Identify which cell holds the provided text, then report its [x, y] central coordinate. 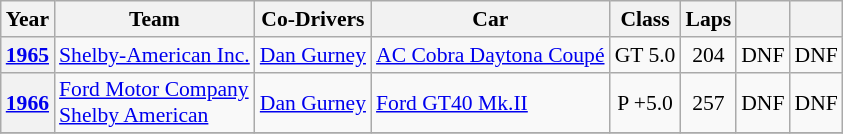
Year [28, 19]
Car [490, 19]
Co-Drivers [313, 19]
257 [708, 102]
AC Cobra Daytona Coupé [490, 55]
P +5.0 [646, 102]
Team [154, 19]
1965 [28, 55]
Shelby-American Inc. [154, 55]
GT 5.0 [646, 55]
1966 [28, 102]
Laps [708, 19]
Ford Motor Company Shelby American [154, 102]
Class [646, 19]
Ford GT40 Mk.II [490, 102]
204 [708, 55]
